Return [X, Y] of the center of cell containing provided text 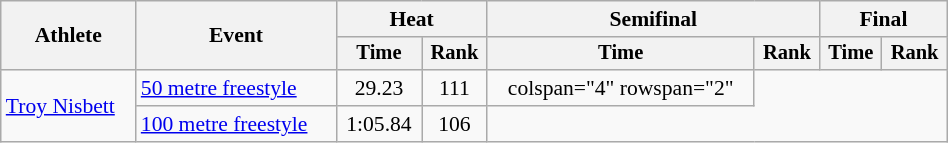
Event [236, 36]
29.23 [379, 88]
Semifinal [654, 19]
50 metre freestyle [236, 88]
111 [454, 88]
Troy Nisbett [68, 106]
colspan="4" rowspan="2" [620, 88]
Final [884, 19]
Heat [412, 19]
Athlete [68, 36]
106 [454, 124]
100 metre freestyle [236, 124]
1:05.84 [379, 124]
